Find where the given text appears and provide that cell's center as (x, y) coordinate. 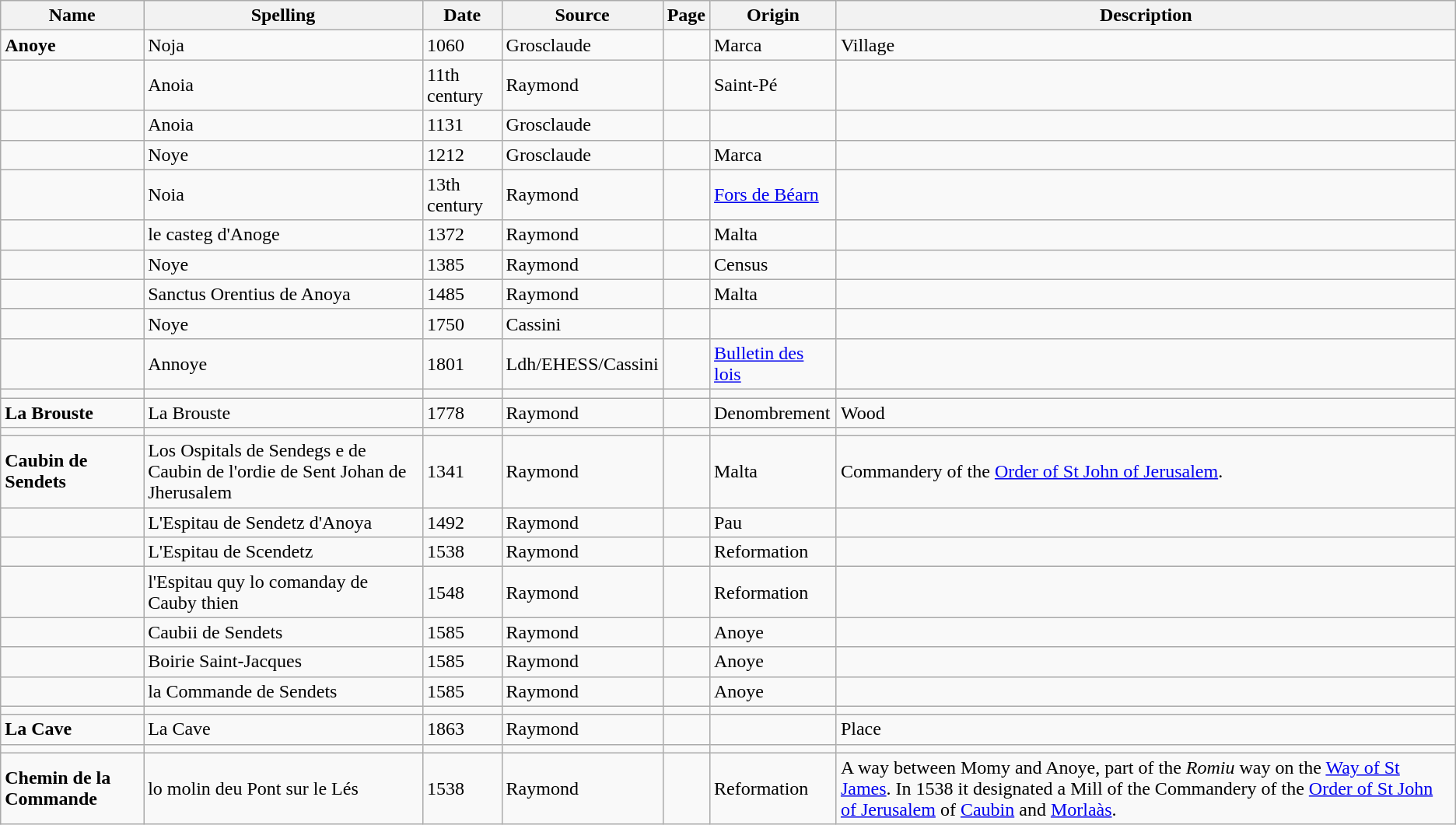
1341 (462, 472)
Date (462, 16)
Name (72, 16)
Caubii de Sendets (283, 632)
Caubin de Sendets (72, 472)
Sanctus Orentius de Anoya (283, 294)
1863 (462, 729)
Bulletin des lois (773, 364)
Los Ospitals de Sendegs e de Caubin de l'ordie de Sent Johan de Jherusalem (283, 472)
11th century (462, 86)
1485 (462, 294)
Noia (283, 194)
Noja (283, 45)
1778 (462, 413)
Source (582, 16)
Annoye (283, 364)
la Commande de Sendets (283, 691)
L'Espitau de Sendetz d'Anoya (283, 523)
Origin (773, 16)
Place (1146, 729)
1372 (462, 235)
Cassini (582, 323)
Description (1146, 16)
Denombrement (773, 413)
Ldh/EHESS/Cassini (582, 364)
Chemin de la Commande (72, 788)
Village (1146, 45)
Spelling (283, 16)
1548 (462, 593)
Boirie Saint-Jacques (283, 662)
1060 (462, 45)
Census (773, 264)
1801 (462, 364)
1131 (462, 125)
Page (686, 16)
l'Espitau quy lo comanday de Cauby thien (283, 593)
Wood (1146, 413)
1385 (462, 264)
Fors de Béarn (773, 194)
1212 (462, 155)
lo molin deu Pont sur le Lés (283, 788)
1750 (462, 323)
L'Espitau de Scendetz (283, 552)
Commandery of the Order of St John of Jerusalem. (1146, 472)
1492 (462, 523)
Saint-Pé (773, 86)
13th century (462, 194)
le casteg d'Anoge (283, 235)
Pau (773, 523)
